Extract the (X, Y) coordinate from the center of the cell holding the provided text.  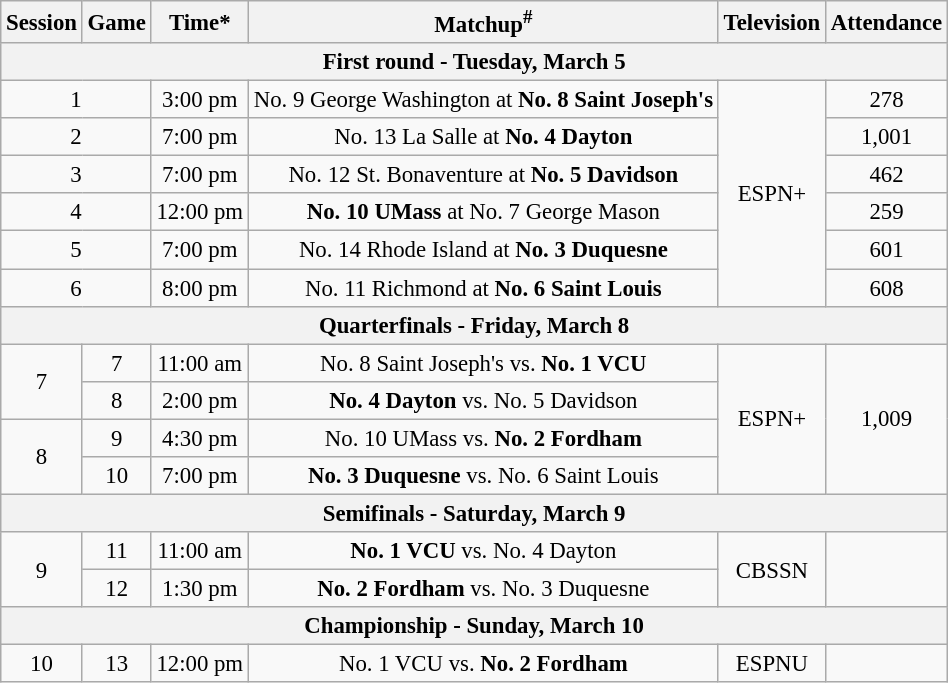
1 (76, 100)
608 (887, 288)
Game (116, 22)
3 (76, 175)
259 (887, 213)
No. 10 UMass at No. 7 George Mason (483, 213)
First round - Tuesday, March 5 (474, 62)
ESPNU (772, 664)
Session (42, 22)
No. 11 Richmond at No. 6 Saint Louis (483, 288)
No. 8 Saint Joseph's vs. No. 1 VCU (483, 363)
Championship - Sunday, March 10 (474, 626)
Attendance (887, 22)
1:30 pm (200, 588)
No. 12 St. Bonaventure at No. 5 Davidson (483, 175)
No. 2 Fordham vs. No. 3 Duquesne (483, 588)
462 (887, 175)
5 (76, 250)
11 (116, 551)
No. 1 VCU vs. No. 2 Fordham (483, 664)
601 (887, 250)
No. 13 La Salle at No. 4 Dayton (483, 137)
1,001 (887, 137)
Matchup# (483, 22)
No. 3 Duquesne vs. No. 6 Saint Louis (483, 476)
4 (76, 213)
No. 14 Rhode Island at No. 3 Duquesne (483, 250)
Quarterfinals - Friday, March 8 (474, 325)
12 (116, 588)
2 (76, 137)
Semifinals - Saturday, March 9 (474, 513)
2:00 pm (200, 400)
3:00 pm (200, 100)
4:30 pm (200, 438)
CBSSN (772, 570)
6 (76, 288)
13 (116, 664)
8:00 pm (200, 288)
No. 4 Dayton vs. No. 5 Davidson (483, 400)
1,009 (887, 419)
278 (887, 100)
No. 9 George Washington at No. 8 Saint Joseph's (483, 100)
No. 10 UMass vs. No. 2 Fordham (483, 438)
Television (772, 22)
Time* (200, 22)
No. 1 VCU vs. No. 4 Dayton (483, 551)
